Provide the (x, y) coordinate of the cell's center where the given text is located.  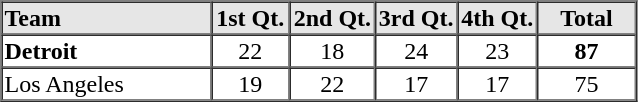
4th Qt. (497, 18)
87 (586, 50)
75 (586, 84)
1st Qt. (250, 18)
Los Angeles (106, 84)
Detroit (106, 50)
Team (106, 18)
18 (332, 50)
Total (586, 18)
2nd Qt. (332, 18)
23 (497, 50)
24 (416, 50)
3rd Qt. (416, 18)
19 (250, 84)
